Extract the (x, y) coordinate from the center of the cell holding the provided text.  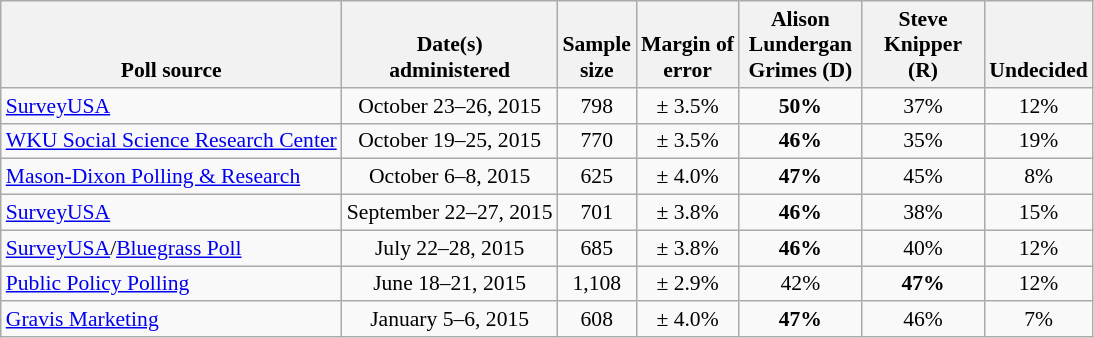
October 19–25, 2015 (450, 141)
WKU Social Science Research Center (172, 141)
40% (924, 248)
SteveKnipper (R) (924, 44)
701 (597, 213)
Poll source (172, 44)
June 18–21, 2015 (450, 284)
35% (924, 141)
Gravis Marketing (172, 320)
685 (597, 248)
Margin oferror (688, 44)
770 (597, 141)
8% (1038, 177)
AlisonLunderganGrimes (D) (800, 44)
Mason-Dixon Polling & Research (172, 177)
625 (597, 177)
SurveyUSA/Bluegrass Poll (172, 248)
798 (597, 106)
± 2.9% (688, 284)
1,108 (597, 284)
Undecided (1038, 44)
15% (1038, 213)
38% (924, 213)
Date(s)administered (450, 44)
42% (800, 284)
Samplesize (597, 44)
October 6–8, 2015 (450, 177)
September 22–27, 2015 (450, 213)
608 (597, 320)
July 22–28, 2015 (450, 248)
45% (924, 177)
October 23–26, 2015 (450, 106)
7% (1038, 320)
50% (800, 106)
January 5–6, 2015 (450, 320)
37% (924, 106)
Public Policy Polling (172, 284)
19% (1038, 141)
